Output the (x, y) coordinate of the center of the cell containing the given text.  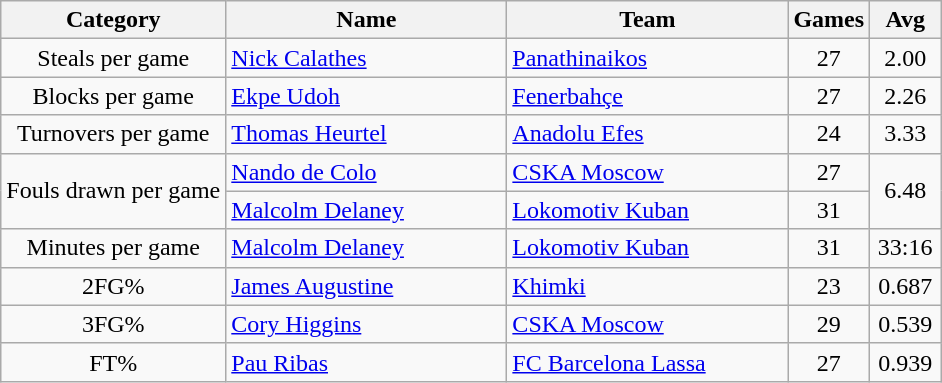
Category (114, 20)
Nick Calathes (366, 58)
Name (366, 20)
Nando de Colo (366, 172)
0.687 (906, 286)
James Augustine (366, 286)
Ekpe Udoh (366, 96)
Games (829, 20)
Thomas Heurtel (366, 134)
Khimki (648, 286)
6.48 (906, 191)
Cory Higgins (366, 324)
0.539 (906, 324)
33:16 (906, 248)
29 (829, 324)
2.26 (906, 96)
Turnovers per game (114, 134)
23 (829, 286)
3.33 (906, 134)
Anadolu Efes (648, 134)
Panathinaikos (648, 58)
Fenerbahçe (648, 96)
2.00 (906, 58)
24 (829, 134)
2FG% (114, 286)
Pau Ribas (366, 362)
Minutes per game (114, 248)
FC Barcelona Lassa (648, 362)
0.939 (906, 362)
3FG% (114, 324)
FT% (114, 362)
Team (648, 20)
Avg (906, 20)
Fouls drawn per game (114, 191)
Blocks per game (114, 96)
Steals per game (114, 58)
